Extract the [x, y] coordinate from the center of the cell holding the provided text.  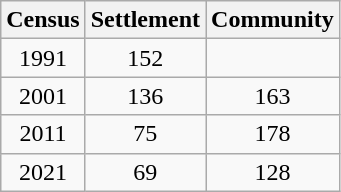
2021 [43, 172]
1991 [43, 58]
75 [145, 134]
178 [273, 134]
Settlement [145, 20]
2011 [43, 134]
Community [273, 20]
152 [145, 58]
136 [145, 96]
Census [43, 20]
128 [273, 172]
163 [273, 96]
69 [145, 172]
2001 [43, 96]
